Identify which cell holds the provided text, then report its [x, y] central coordinate. 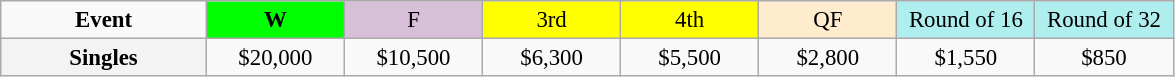
$850 [1104, 58]
$10,500 [413, 58]
Event [104, 20]
$2,800 [828, 58]
4th [690, 20]
$20,000 [275, 58]
Round of 16 [966, 20]
$5,500 [690, 58]
F [413, 20]
W [275, 20]
QF [828, 20]
$6,300 [552, 58]
Round of 32 [1104, 20]
Singles [104, 58]
$1,550 [966, 58]
3rd [552, 20]
